Locate the cell with the specified text and output its [X, Y] center coordinate. 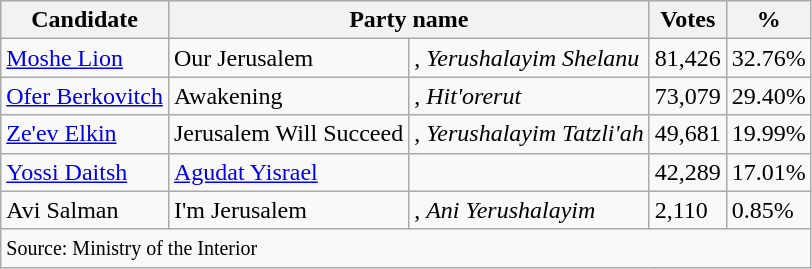
Agudat Yisrael [288, 172]
42,289 [688, 172]
17.01% [768, 172]
Avi Salman [85, 210]
0.85% [768, 210]
Moshe Lion [85, 58]
49,681 [688, 134]
Awakening [288, 96]
I'm Jerusalem [288, 210]
, Hit'orerut [529, 96]
Ofer Berkovitch [85, 96]
Jerusalem Will Succeed [288, 134]
81,426 [688, 58]
73,079 [688, 96]
Votes [688, 20]
Our Jerusalem [288, 58]
19.99% [768, 134]
, Ani Yerushalayim [529, 210]
32.76% [768, 58]
Party name [408, 20]
Ze'ev Elkin [85, 134]
Yossi Daitsh [85, 172]
Candidate [85, 20]
2,110 [688, 210]
% [768, 20]
, Yerushalayim Shelanu [529, 58]
Source: Ministry of the Interior [406, 248]
, Yerushalayim Tatzli'ah [529, 134]
29.40% [768, 96]
